Determine the [X, Y] coordinate at the center of the cell enclosing the given text.  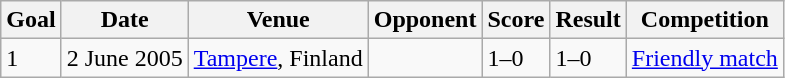
2 June 2005 [124, 58]
Friendly match [704, 58]
Date [124, 20]
Venue [278, 20]
1 [31, 58]
Tampere, Finland [278, 58]
Competition [704, 20]
Opponent [425, 20]
Score [516, 20]
Result [588, 20]
Goal [31, 20]
